Capture the cell that displays the provided text and extract its [x, y] central coordinate. 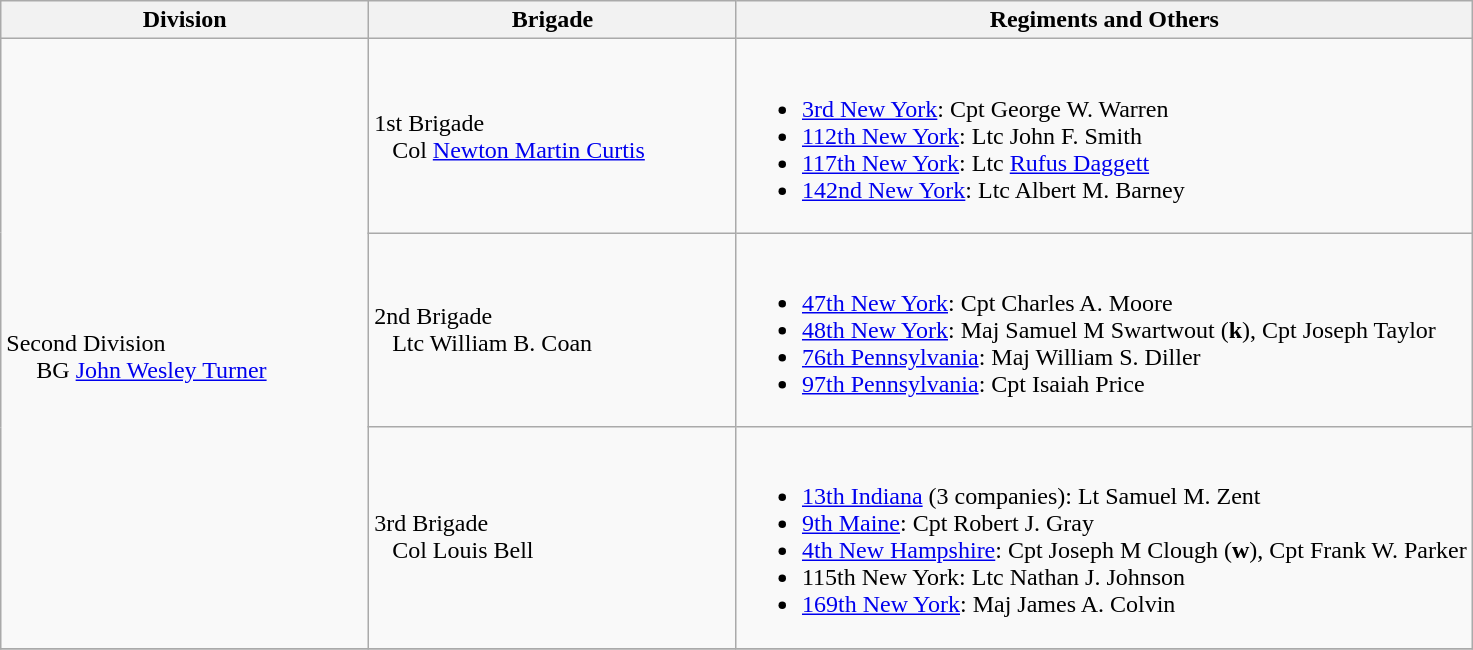
1st Brigade Col Newton Martin Curtis [553, 136]
3rd Brigade Col Louis Bell [553, 538]
Division [185, 20]
Brigade [553, 20]
Regiments and Others [1104, 20]
2nd Brigade Ltc William B. Coan [553, 330]
Second Division BG John Wesley Turner [185, 344]
3rd New York: Cpt George W. Warren112th New York: Ltc John F. Smith117th New York: Ltc Rufus Daggett142nd New York: Ltc Albert M. Barney [1104, 136]
